Return (x, y) of the center of cell containing provided text 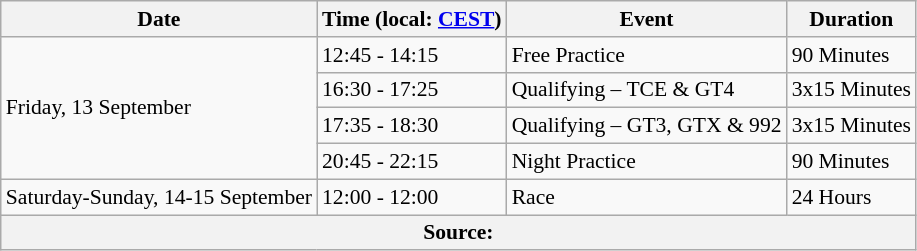
Night Practice (647, 162)
Saturday-Sunday, 14-15 September (159, 197)
Event (647, 19)
24 Hours (852, 197)
Friday, 13 September (159, 108)
16:30 - 17:25 (412, 90)
Source: (458, 233)
12:00 - 12:00 (412, 197)
Duration (852, 19)
20:45 - 22:15 (412, 162)
Date (159, 19)
Qualifying – GT3, GTX & 992 (647, 126)
Time (local: CEST) (412, 19)
Qualifying – TCE & GT4 (647, 90)
Free Practice (647, 55)
Race (647, 197)
17:35 - 18:30 (412, 126)
12:45 - 14:15 (412, 55)
